Return the (x, y) coordinate for the center point of the cell that contains the specified text.  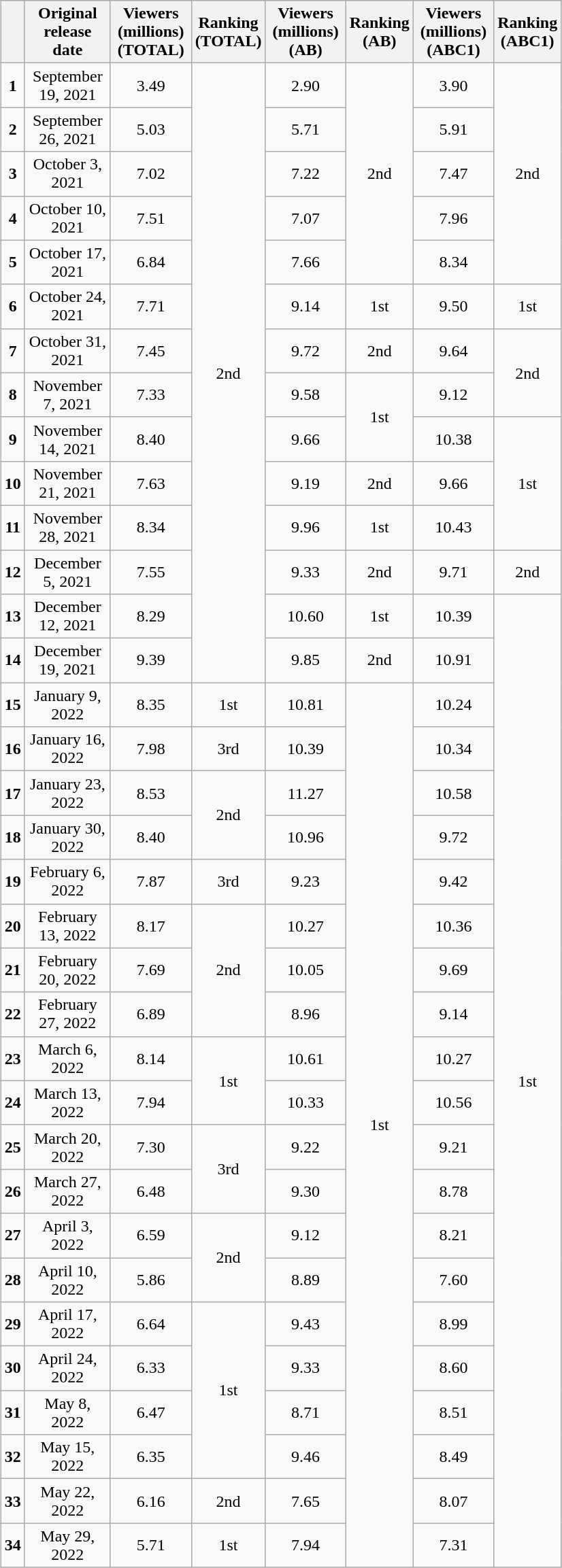
6 (12, 306)
October 17, 2021 (67, 262)
7.65 (305, 1501)
November 28, 2021 (67, 528)
17 (12, 793)
March 6, 2022 (67, 1058)
7.71 (151, 306)
October 24, 2021 (67, 306)
9.71 (453, 571)
4 (12, 218)
9.50 (453, 306)
December 5, 2021 (67, 571)
9.30 (305, 1191)
30 (12, 1368)
October 31, 2021 (67, 351)
February 6, 2022 (67, 881)
7.69 (151, 970)
5.03 (151, 129)
31 (12, 1413)
Viewers (millions)(ABC1) (453, 32)
12 (12, 571)
Ranking(AB) (380, 32)
7.63 (151, 483)
8.17 (151, 926)
33 (12, 1501)
10.96 (305, 838)
April 17, 2022 (67, 1325)
6.16 (151, 1501)
7.22 (305, 174)
8.49 (453, 1456)
9.22 (305, 1146)
February 20, 2022 (67, 970)
15 (12, 704)
8.14 (151, 1058)
April 3, 2022 (67, 1235)
April 24, 2022 (67, 1368)
6.59 (151, 1235)
25 (12, 1146)
8.35 (151, 704)
6.47 (151, 1413)
13 (12, 616)
3 (12, 174)
8.89 (305, 1280)
March 27, 2022 (67, 1191)
16 (12, 749)
2.90 (305, 86)
February 27, 2022 (67, 1015)
7.33 (151, 394)
September 19, 2021 (67, 86)
December 12, 2021 (67, 616)
18 (12, 838)
7.47 (453, 174)
9.21 (453, 1146)
7.07 (305, 218)
November 21, 2021 (67, 483)
8 (12, 394)
January 16, 2022 (67, 749)
9.23 (305, 881)
7.87 (151, 881)
8.78 (453, 1191)
May 15, 2022 (67, 1456)
5.86 (151, 1280)
March 13, 2022 (67, 1103)
10.60 (305, 616)
January 9, 2022 (67, 704)
9.46 (305, 1456)
10.61 (305, 1058)
6.89 (151, 1015)
May 22, 2022 (67, 1501)
May 29, 2022 (67, 1545)
10.36 (453, 926)
19 (12, 881)
6.64 (151, 1325)
10.43 (453, 528)
7.51 (151, 218)
9.96 (305, 528)
6.84 (151, 262)
9.43 (305, 1325)
Original release date (67, 32)
22 (12, 1015)
10 (12, 483)
November 7, 2021 (67, 394)
10.05 (305, 970)
February 13, 2022 (67, 926)
10.38 (453, 439)
10.34 (453, 749)
8.96 (305, 1015)
5 (12, 262)
11 (12, 528)
7.30 (151, 1146)
8.71 (305, 1413)
32 (12, 1456)
6.35 (151, 1456)
9.39 (151, 661)
8.53 (151, 793)
December 19, 2021 (67, 661)
14 (12, 661)
September 26, 2021 (67, 129)
1 (12, 86)
January 30, 2022 (67, 838)
7.31 (453, 1545)
7.55 (151, 571)
20 (12, 926)
10.58 (453, 793)
5.91 (453, 129)
10.91 (453, 661)
7.60 (453, 1280)
7.02 (151, 174)
October 3, 2021 (67, 174)
8.29 (151, 616)
9.69 (453, 970)
November 14, 2021 (67, 439)
7.45 (151, 351)
10.24 (453, 704)
23 (12, 1058)
3.90 (453, 86)
28 (12, 1280)
10.81 (305, 704)
21 (12, 970)
3.49 (151, 86)
9.19 (305, 483)
7 (12, 351)
October 10, 2021 (67, 218)
6.33 (151, 1368)
8.60 (453, 1368)
9.85 (305, 661)
9.58 (305, 394)
26 (12, 1191)
9.42 (453, 881)
Viewers (millions)(AB) (305, 32)
11.27 (305, 793)
29 (12, 1325)
May 8, 2022 (67, 1413)
9 (12, 439)
10.33 (305, 1103)
8.99 (453, 1325)
Viewers (millions)(TOTAL) (151, 32)
7.98 (151, 749)
24 (12, 1103)
6.48 (151, 1191)
Ranking(ABC1) (528, 32)
7.96 (453, 218)
8.51 (453, 1413)
April 10, 2022 (67, 1280)
10.56 (453, 1103)
8.07 (453, 1501)
2 (12, 129)
8.21 (453, 1235)
January 23, 2022 (67, 793)
27 (12, 1235)
9.64 (453, 351)
34 (12, 1545)
Ranking(TOTAL) (229, 32)
7.66 (305, 262)
March 20, 2022 (67, 1146)
